From the cell containing the given text, extract its center point as (X, Y) coordinate. 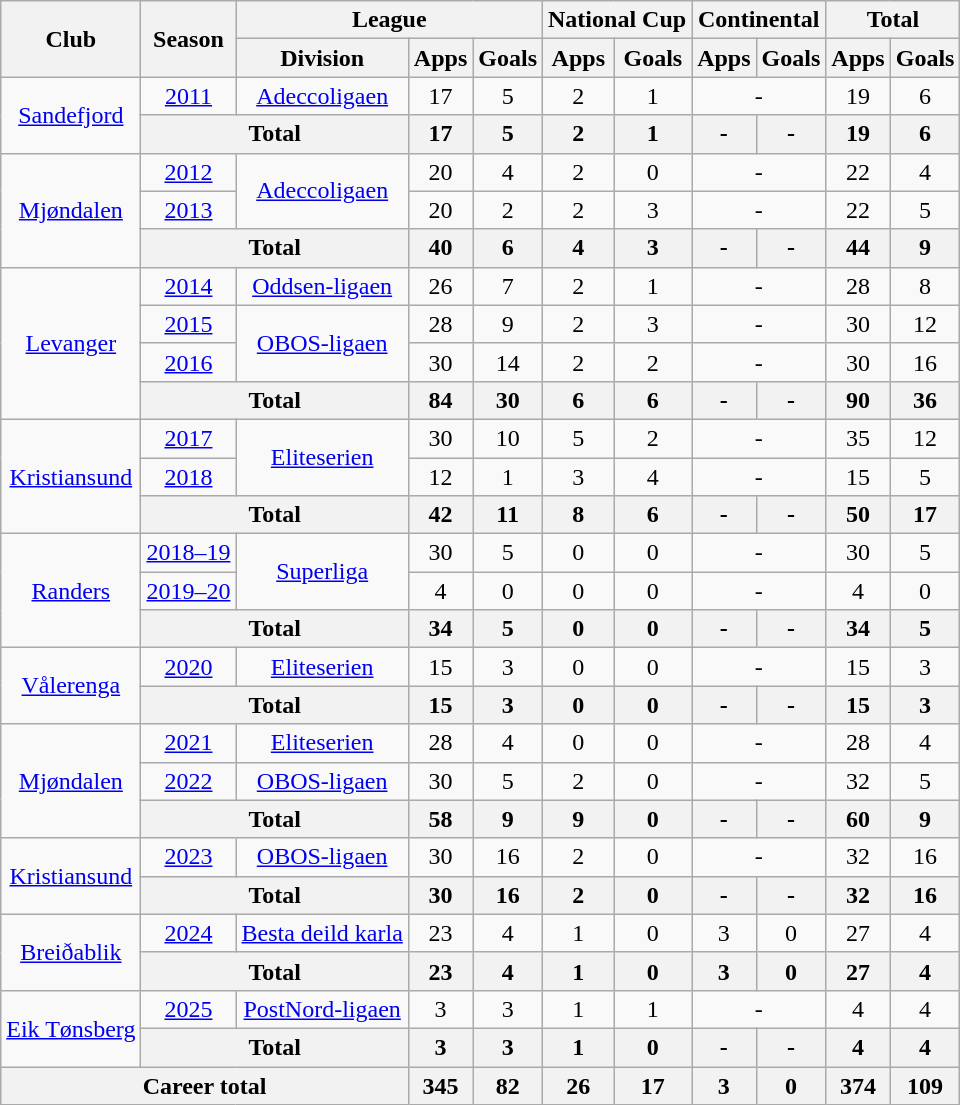
84 (440, 400)
40 (440, 248)
2024 (188, 933)
Sandefjord (71, 115)
2023 (188, 857)
PostNord-ligaen (322, 1009)
League (390, 20)
Vålerenga (71, 686)
Season (188, 39)
2018–19 (188, 553)
National Cup (618, 20)
58 (440, 819)
44 (858, 248)
Continental (759, 20)
Club (71, 39)
Eik Tønsberg (71, 1028)
2021 (188, 743)
Career total (205, 1085)
2020 (188, 667)
Division (322, 58)
2025 (188, 1009)
10 (508, 438)
90 (858, 400)
Besta deild karla (322, 933)
Superliga (322, 572)
Breiðablik (71, 952)
2022 (188, 781)
2016 (188, 362)
2012 (188, 172)
374 (858, 1085)
Randers (71, 591)
2018 (188, 477)
82 (508, 1085)
345 (440, 1085)
60 (858, 819)
14 (508, 362)
2014 (188, 286)
35 (858, 438)
Oddsen-ligaen (322, 286)
36 (925, 400)
2019–20 (188, 591)
2011 (188, 96)
7 (508, 286)
2013 (188, 210)
109 (925, 1085)
Levanger (71, 343)
2015 (188, 324)
50 (858, 515)
11 (508, 515)
42 (440, 515)
2017 (188, 438)
